Detect which cell encompasses the target text, then output its [x, y] center coordinate. 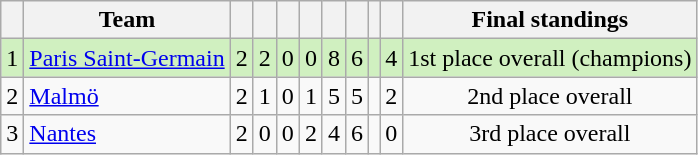
2nd place overall [550, 96]
Malmö [127, 96]
Paris Saint-Germain [127, 58]
Final standings [550, 20]
3rd place overall [550, 134]
1st place overall (champions) [550, 58]
Team [127, 20]
8 [334, 58]
3 [12, 134]
Nantes [127, 134]
